Output the [X, Y] coordinate of the center of the cell containing the given text.  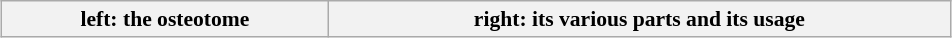
left: the osteotome [166, 19]
right: its various parts and its usage [639, 19]
